Find where the given text appears and provide that cell's center as [X, Y] coordinate. 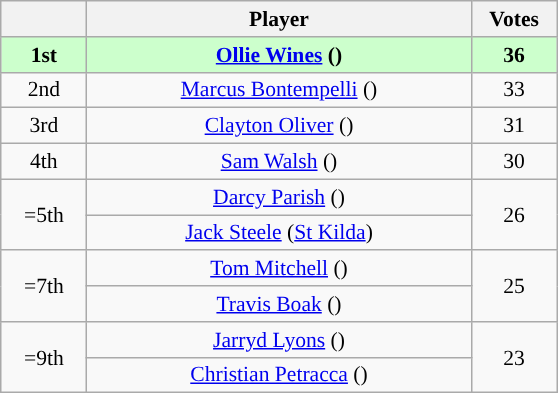
23 [514, 358]
4th [44, 162]
Jarryd Lyons () [278, 340]
Ollie Wines () [278, 55]
Tom Mitchell () [278, 269]
Darcy Parish () [278, 197]
=7th [44, 286]
Clayton Oliver () [278, 126]
3rd [44, 126]
=9th [44, 358]
33 [514, 90]
=5th [44, 214]
1st [44, 55]
25 [514, 286]
Marcus Bontempelli () [278, 90]
Votes [514, 19]
36 [514, 55]
2nd [44, 90]
Sam Walsh () [278, 162]
Jack Steele (St Kilda) [278, 233]
Player [278, 19]
Travis Boak () [278, 304]
30 [514, 162]
26 [514, 214]
31 [514, 126]
Christian Petracca () [278, 375]
